Locate the cell with the specified text and output its (x, y) center coordinate. 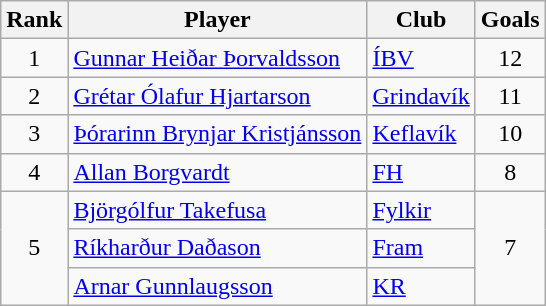
Björgólfur Takefusa (218, 210)
3 (34, 134)
11 (510, 96)
ÍBV (421, 58)
Grindavík (421, 96)
2 (34, 96)
10 (510, 134)
Fram (421, 248)
1 (34, 58)
4 (34, 172)
Keflavík (421, 134)
Player (218, 20)
KR (421, 286)
Allan Borgvardt (218, 172)
FH (421, 172)
12 (510, 58)
Gunnar Heiðar Þorvaldsson (218, 58)
Club (421, 20)
5 (34, 248)
Fylkir (421, 210)
Arnar Gunnlaugsson (218, 286)
Þórarinn Brynjar Kristjánsson (218, 134)
Ríkharður Daðason (218, 248)
7 (510, 248)
Grétar Ólafur Hjartarson (218, 96)
Goals (510, 20)
8 (510, 172)
Rank (34, 20)
